Scan for the cell matching the given text and deliver its (x, y) coordinate at center. 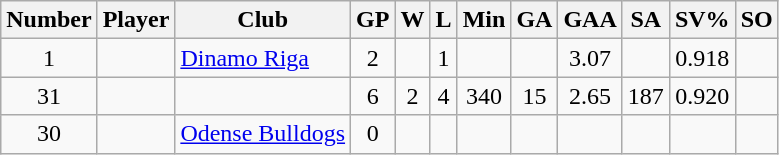
0.920 (702, 96)
187 (646, 96)
GP (373, 20)
6 (373, 96)
0.918 (702, 58)
Number (49, 20)
SO (756, 20)
Player (136, 20)
GA (534, 20)
31 (49, 96)
30 (49, 134)
Min (484, 20)
2.65 (590, 96)
SA (646, 20)
0 (373, 134)
Club (263, 20)
340 (484, 96)
15 (534, 96)
SV% (702, 20)
Dinamo Riga (263, 58)
Odense Bulldogs (263, 134)
W (412, 20)
3.07 (590, 58)
GAA (590, 20)
4 (444, 96)
L (444, 20)
